Pinpoint the cell where the given text exists, returning its (X, Y) midpoint coordinate. 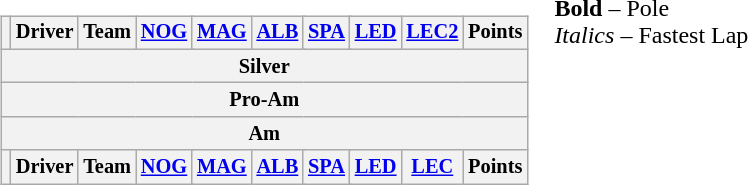
Am (264, 134)
LEC2 (432, 33)
LEC (432, 167)
Silver (264, 66)
Pro-Am (264, 100)
